Return the (X, Y) coordinate for the center point of the cell that contains the specified text.  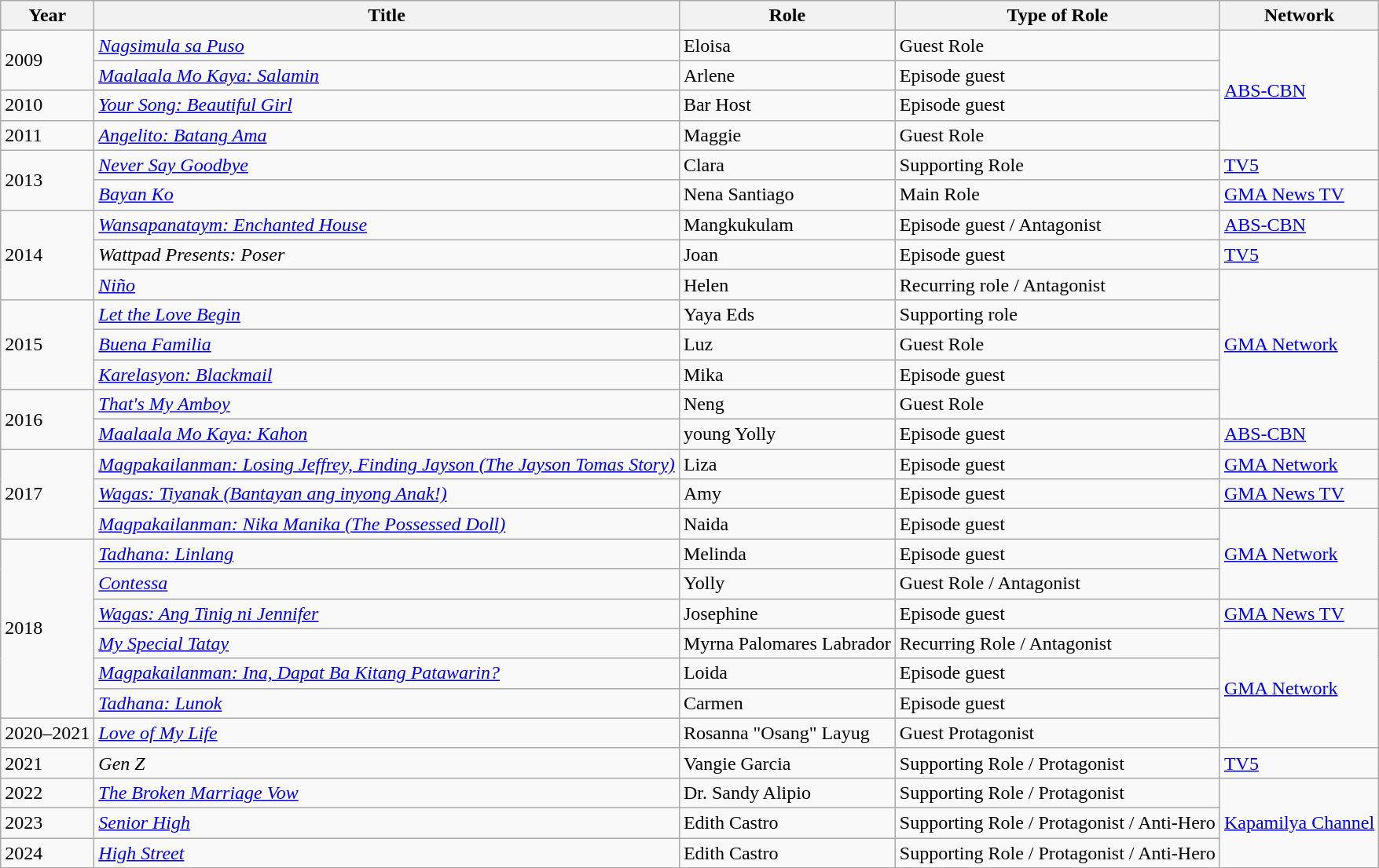
That's My Amboy (387, 405)
Main Role (1058, 195)
Myrna Palomares Labrador (787, 643)
Helen (787, 284)
2014 (47, 255)
Liza (787, 464)
Melinda (787, 554)
Bar Host (787, 105)
Joan (787, 255)
Amy (787, 494)
2022 (47, 793)
Your Song: Beautiful Girl (387, 105)
2015 (47, 344)
Mangkukulam (787, 225)
Loida (787, 673)
Maalaala Mo Kaya: Salamin (387, 75)
Angelito: Batang Ama (387, 135)
2010 (47, 105)
Recurring Role / Antagonist (1058, 643)
Guest Protagonist (1058, 733)
Yolly (787, 584)
Yaya Eds (787, 314)
Episode guest / Antagonist (1058, 225)
Guest Role / Antagonist (1058, 584)
2009 (47, 60)
Let the Love Begin (387, 314)
Naida (787, 524)
Dr. Sandy Alipio (787, 793)
2011 (47, 135)
young Yolly (787, 434)
Wattpad Presents: Poser (387, 255)
Tadhana: Linlang (387, 554)
Karelasyon: Blackmail (387, 375)
Senior High (387, 822)
Eloisa (787, 46)
2018 (47, 628)
Niño (387, 284)
Tadhana: Lunok (387, 703)
My Special Tatay (387, 643)
Magpakailanman: Ina, Dapat Ba Kitang Patawarin? (387, 673)
Bayan Ko (387, 195)
Nena Santiago (787, 195)
Contessa (387, 584)
Type of Role (1058, 16)
Title (387, 16)
Clara (787, 165)
Recurring role / Antagonist (1058, 284)
Wansapanataym: Enchanted House (387, 225)
Maalaala Mo Kaya: Kahon (387, 434)
Love of My Life (387, 733)
Wagas: Tiyanak (Bantayan ang inyong Anak!) (387, 494)
Buena Familia (387, 344)
High Street (387, 852)
Mika (787, 375)
Arlene (787, 75)
Network (1299, 16)
Josephine (787, 613)
Magpakailanman: Nika Manika (The Possessed Doll) (387, 524)
Year (47, 16)
Carmen (787, 703)
2017 (47, 494)
Maggie (787, 135)
Luz (787, 344)
The Broken Marriage Vow (387, 793)
2024 (47, 852)
Neng (787, 405)
Nagsimula sa Puso (387, 46)
Never Say Goodbye (387, 165)
Rosanna "Osang" Layug (787, 733)
2013 (47, 180)
2016 (47, 419)
Magpakailanman: Losing Jeffrey, Finding Jayson (The Jayson Tomas Story) (387, 464)
2020–2021 (47, 733)
Gen Z (387, 763)
Wagas: Ang Tinig ni Jennifer (387, 613)
2023 (47, 822)
2021 (47, 763)
Role (787, 16)
Kapamilya Channel (1299, 822)
Vangie Garcia (787, 763)
Supporting role (1058, 314)
Supporting Role (1058, 165)
